Provide the (x, y) coordinate of the cell's center where the given text is located.  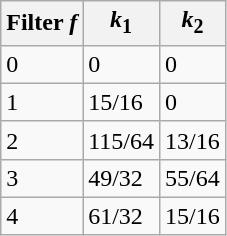
Filter f (42, 23)
13/16 (193, 140)
115/64 (122, 140)
61/32 (122, 216)
2 (42, 140)
4 (42, 216)
k2 (193, 23)
55/64 (193, 178)
3 (42, 178)
k1 (122, 23)
1 (42, 102)
49/32 (122, 178)
